Output the [x, y] coordinate of the center of the cell containing the given text.  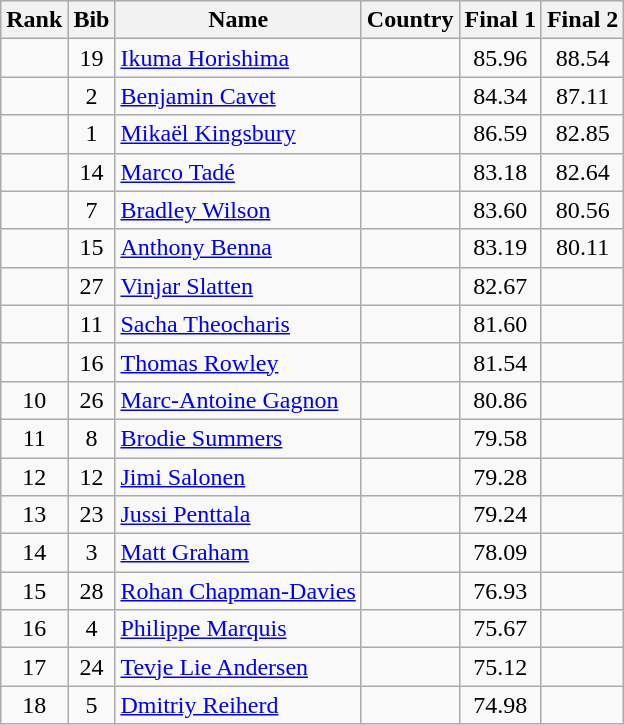
Final 1 [500, 20]
Country [410, 20]
7 [92, 210]
75.12 [500, 667]
79.28 [500, 477]
19 [92, 58]
Philippe Marquis [238, 629]
Bib [92, 20]
79.58 [500, 438]
4 [92, 629]
82.64 [582, 172]
86.59 [500, 134]
28 [92, 591]
Vinjar Slatten [238, 286]
13 [34, 515]
Rank [34, 20]
10 [34, 400]
82.67 [500, 286]
83.18 [500, 172]
2 [92, 96]
74.98 [500, 705]
81.60 [500, 324]
24 [92, 667]
75.67 [500, 629]
Marc-Antoine Gagnon [238, 400]
83.60 [500, 210]
76.93 [500, 591]
Rohan Chapman-Davies [238, 591]
Dmitriy Reiherd [238, 705]
Bradley Wilson [238, 210]
Anthony Benna [238, 248]
Thomas Rowley [238, 362]
Jussi Penttala [238, 515]
87.11 [582, 96]
17 [34, 667]
80.56 [582, 210]
Name [238, 20]
Final 2 [582, 20]
26 [92, 400]
80.11 [582, 248]
Mikaël Kingsbury [238, 134]
81.54 [500, 362]
Matt Graham [238, 553]
8 [92, 438]
1 [92, 134]
Marco Tadé [238, 172]
82.85 [582, 134]
18 [34, 705]
Sacha Theocharis [238, 324]
84.34 [500, 96]
Ikuma Horishima [238, 58]
3 [92, 553]
27 [92, 286]
78.09 [500, 553]
88.54 [582, 58]
Benjamin Cavet [238, 96]
Brodie Summers [238, 438]
79.24 [500, 515]
85.96 [500, 58]
80.86 [500, 400]
5 [92, 705]
23 [92, 515]
83.19 [500, 248]
Tevje Lie Andersen [238, 667]
Jimi Salonen [238, 477]
